Return the (x, y) coordinate for the center point of the cell that contains the specified text.  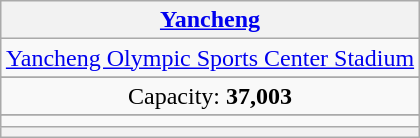
Yancheng (210, 20)
Capacity: 37,003 (210, 96)
Yancheng Olympic Sports Center Stadium (210, 58)
